Identify which cell holds the provided text, then report its (X, Y) central coordinate. 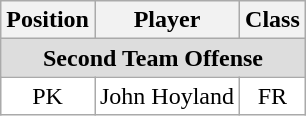
PK (48, 96)
FR (273, 96)
John Hoyland (166, 96)
Player (166, 20)
Second Team Offense (154, 58)
Class (273, 20)
Position (48, 20)
